Provide the (x, y) coordinate of the cell's center where the given text is located.  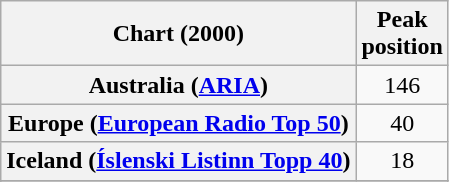
18 (402, 161)
Europe (European Radio Top 50) (178, 123)
Iceland (Íslenski Listinn Topp 40) (178, 161)
Australia (ARIA) (178, 85)
146 (402, 85)
Peakposition (402, 34)
Chart (2000) (178, 34)
40 (402, 123)
